Provide the (x, y) coordinate of the cell's center where the given text is located.  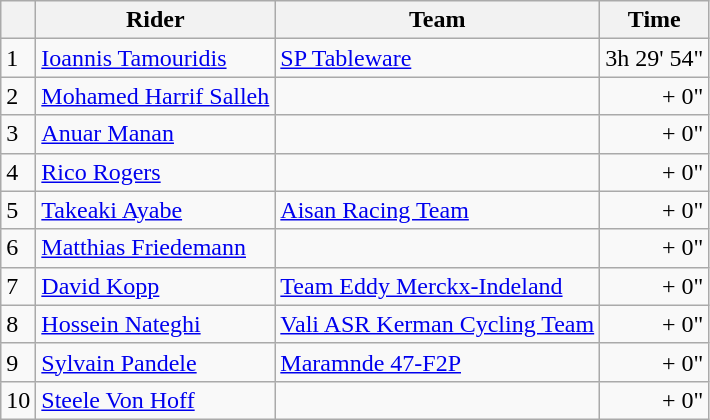
3 (18, 134)
Vali ASR Kerman Cycling Team (438, 324)
Rider (156, 20)
Time (654, 20)
10 (18, 400)
Mohamed Harrif Salleh (156, 96)
6 (18, 248)
Team (438, 20)
SP Tableware (438, 58)
Maramnde 47-F2P (438, 362)
Aisan Racing Team (438, 210)
5 (18, 210)
Matthias Friedemann (156, 248)
Sylvain Pandele (156, 362)
Ioannis Tamouridis (156, 58)
Rico Rogers (156, 172)
Steele Von Hoff (156, 400)
Team Eddy Merckx-Indeland (438, 286)
David Kopp (156, 286)
7 (18, 286)
8 (18, 324)
2 (18, 96)
9 (18, 362)
Hossein Nateghi (156, 324)
3h 29' 54" (654, 58)
Takeaki Ayabe (156, 210)
Anuar Manan (156, 134)
4 (18, 172)
1 (18, 58)
